Identify which cell holds the provided text, then report its (X, Y) central coordinate. 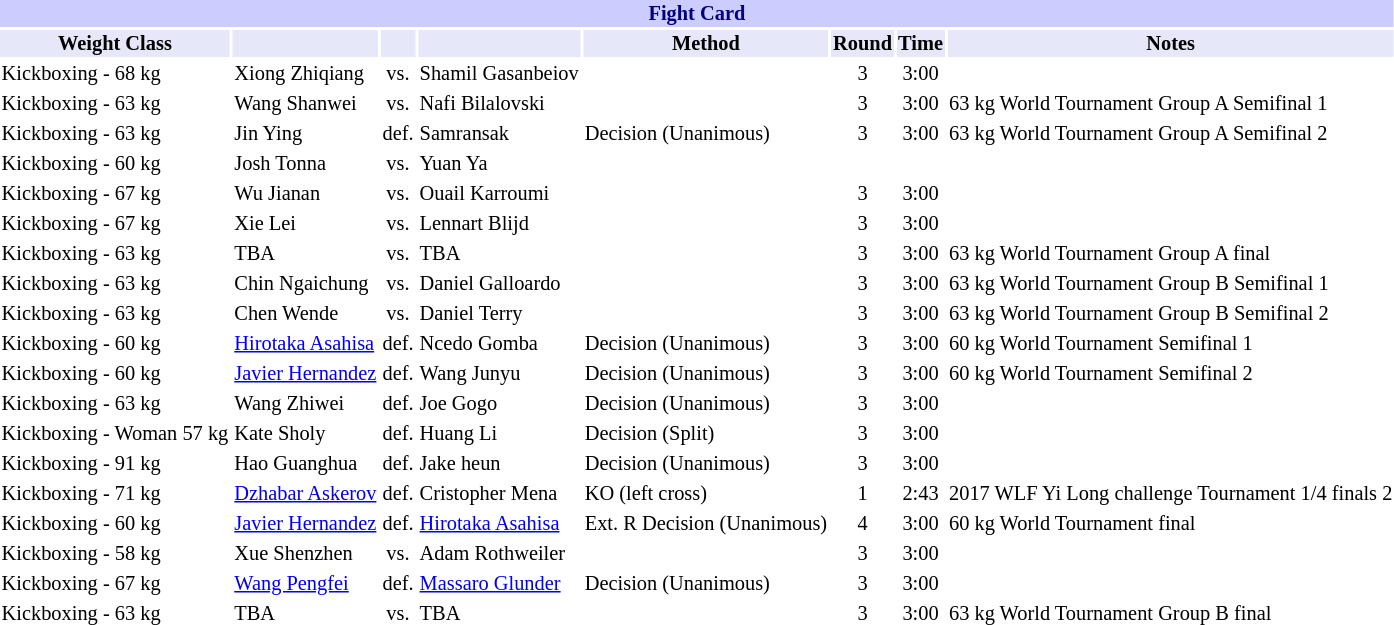
2:43 (921, 494)
Ncedo Gomba (499, 344)
60 kg World Tournament Semifinal 1 (1171, 344)
60 kg World Tournament Semifinal 2 (1171, 374)
Xue Shenzhen (306, 554)
1 (863, 494)
Method (706, 44)
Adam Rothweiler (499, 554)
Kickboxing - 71 kg (115, 494)
Jake heun (499, 464)
Cristopher Mena (499, 494)
Chin Ngaichung (306, 284)
Jin Ying (306, 134)
Chen Wende (306, 314)
Kickboxing - 68 kg (115, 74)
Wu Jianan (306, 194)
Weight Class (115, 44)
Kickboxing - Woman 57 kg (115, 434)
Xiong Zhiqiang (306, 74)
Time (921, 44)
Massaro Glunder (499, 584)
Kate Sholy (306, 434)
Hao Guanghua (306, 464)
Nafi Bilalovski (499, 104)
Yuan Ya (499, 164)
Wang Shanwei (306, 104)
Daniel Terry (499, 314)
Joe Gogo (499, 404)
63 kg World Tournament Group B Semifinal 2 (1171, 314)
63 kg World Tournament Group A Semifinal 2 (1171, 134)
60 kg World Tournament final (1171, 524)
Fight Card (697, 14)
Shamil Gasanbeiov (499, 74)
KO (left cross) (706, 494)
63 kg World Tournament Group A final (1171, 254)
Notes (1171, 44)
Huang Li (499, 434)
Lennart Blijd (499, 224)
2017 WLF Yi Long challenge Tournament 1/4 finals 2 (1171, 494)
Kickboxing - 91 kg (115, 464)
63 kg World Tournament Group B Semifinal 1 (1171, 284)
Josh Tonna (306, 164)
4 (863, 524)
Wang Junyu (499, 374)
Dzhabar Askerov (306, 494)
Xie Lei (306, 224)
Daniel Galloardo (499, 284)
63 kg World Tournament Group A Semifinal 1 (1171, 104)
Round (863, 44)
Wang Zhiwei (306, 404)
Decision (Split) (706, 434)
Samransak (499, 134)
Ext. R Decision (Unanimous) (706, 524)
Wang Pengfei (306, 584)
Kickboxing - 58 kg (115, 554)
Ouail Karroumi (499, 194)
